Return [X, Y] of the center of cell containing provided text 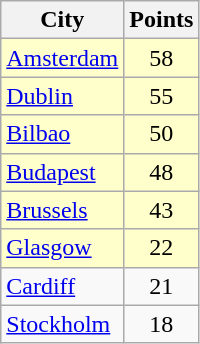
Glasgow [62, 248]
58 [162, 58]
Brussels [62, 210]
Dublin [62, 96]
55 [162, 96]
48 [162, 172]
21 [162, 286]
50 [162, 134]
Budapest [62, 172]
Bilbao [62, 134]
Points [162, 20]
22 [162, 248]
18 [162, 324]
Amsterdam [62, 58]
Cardiff [62, 286]
Stockholm [62, 324]
City [62, 20]
43 [162, 210]
